Output the [X, Y] coordinate of the center of the cell containing the given text.  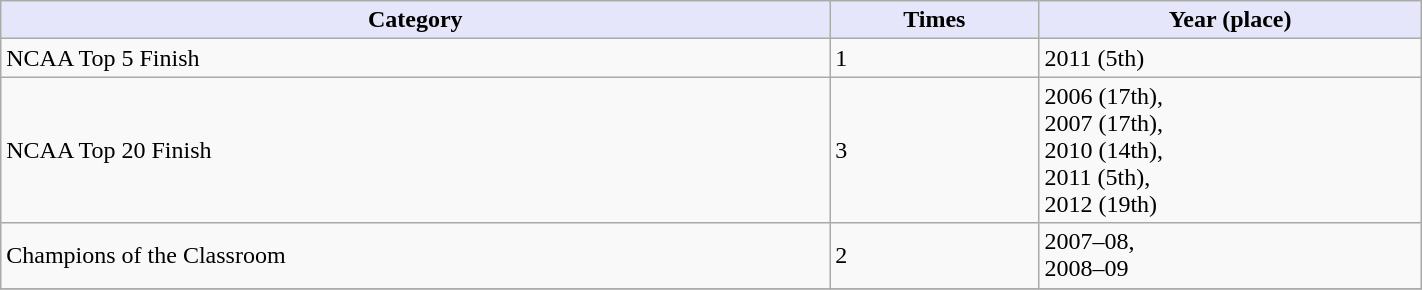
Category [416, 20]
Times [934, 20]
Champions of the Classroom [416, 256]
2011 (5th) [1230, 58]
2 [934, 256]
2007–08, 2008–09 [1230, 256]
3 [934, 150]
NCAA Top 5 Finish [416, 58]
2006 (17th), 2007 (17th), 2010 (14th), 2011 (5th), 2012 (19th) [1230, 150]
Year (place) [1230, 20]
NCAA Top 20 Finish [416, 150]
1 [934, 58]
